Locate the cell with the specified text and output its (X, Y) center coordinate. 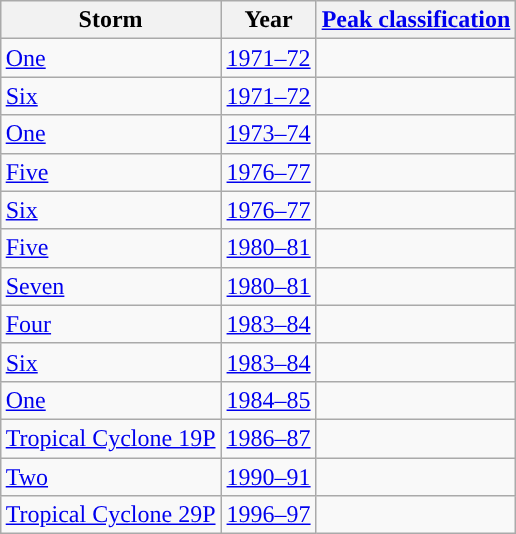
Four (110, 324)
1973–74 (268, 134)
Year (268, 20)
1990–91 (268, 477)
Storm (110, 20)
Tropical Cyclone 19P (110, 438)
Peak classification (416, 20)
1986–87 (268, 438)
1996–97 (268, 515)
Seven (110, 286)
1984–85 (268, 400)
Two (110, 477)
Tropical Cyclone 29P (110, 515)
